For the text-containing cell, return its midpoint in (x, y) coordinate format. 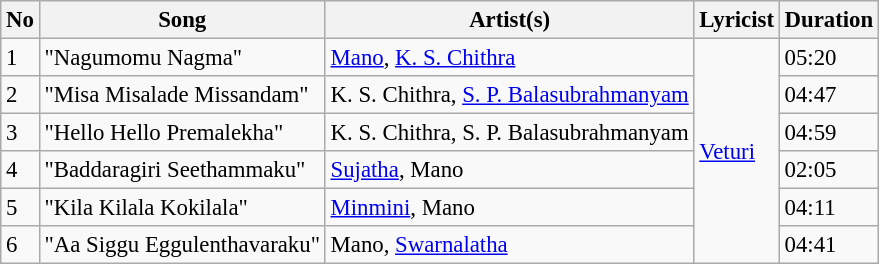
Duration (828, 20)
Lyricist (736, 20)
Minmini, Mano (510, 208)
1 (20, 58)
05:20 (828, 58)
04:59 (828, 133)
Sujatha, Mano (510, 170)
Mano, Swarnalatha (510, 245)
04:41 (828, 245)
"Nagumomu Nagma" (182, 58)
"Aa Siggu Eggulenthavaraku" (182, 245)
Song (182, 20)
04:11 (828, 208)
4 (20, 170)
02:05 (828, 170)
6 (20, 245)
5 (20, 208)
"Hello Hello Premalekha" (182, 133)
3 (20, 133)
"Kila Kilala Kokilala" (182, 208)
2 (20, 95)
"Baddaragiri Seethammaku" (182, 170)
Artist(s) (510, 20)
04:47 (828, 95)
No (20, 20)
Mano, K. S. Chithra (510, 58)
"Misa Misalade Missandam" (182, 95)
